Return [X, Y] of the center of cell containing provided text 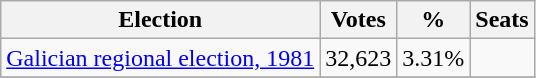
Election [160, 20]
3.31% [434, 58]
% [434, 20]
Galician regional election, 1981 [160, 58]
Votes [358, 20]
Seats [502, 20]
32,623 [358, 58]
